Provide the (x, y) coordinate of the cell's center where the given text is located.  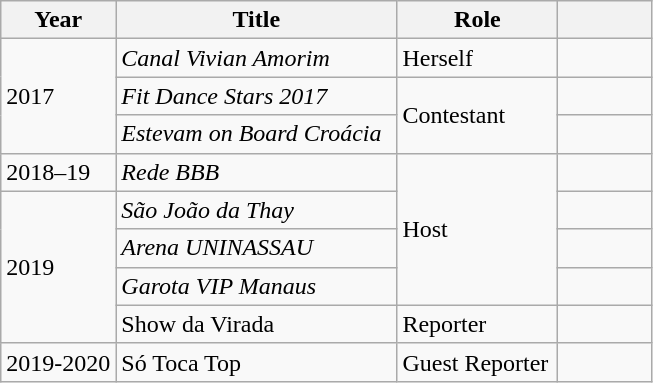
São João da Thay (256, 210)
2019 (58, 267)
Host (478, 229)
Canal Vivian Amorim (256, 58)
Title (256, 20)
Fit Dance Stars 2017 (256, 96)
2019-2020 (58, 362)
Estevam on Board Croácia (256, 134)
Só Toca Top (256, 362)
Show da Virada (256, 324)
Rede BBB (256, 172)
2018–19 (58, 172)
Year (58, 20)
Guest Reporter (478, 362)
Herself (478, 58)
2017 (58, 96)
Garota VIP Manaus (256, 286)
Role (478, 20)
Reporter (478, 324)
Contestant (478, 115)
Arena UNINASSAU (256, 248)
